Output the (X, Y) coordinate of the center of the cell containing the given text.  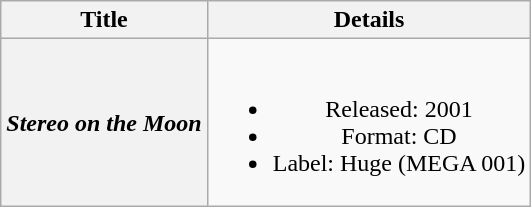
Released: 2001Format: CDLabel: Huge (MEGA 001) (369, 122)
Title (104, 20)
Stereo on the Moon (104, 122)
Details (369, 20)
